Locate the cell with the specified text and output its (X, Y) center coordinate. 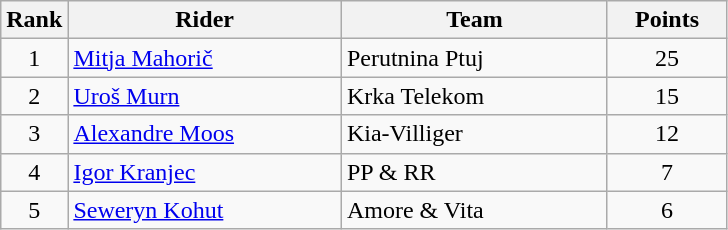
7 (666, 172)
12 (666, 134)
2 (34, 96)
Rank (34, 20)
15 (666, 96)
1 (34, 58)
Mitja Mahorič (205, 58)
Kia-Villiger (474, 134)
5 (34, 210)
Uroš Murn (205, 96)
25 (666, 58)
4 (34, 172)
3 (34, 134)
6 (666, 210)
Team (474, 20)
Alexandre Moos (205, 134)
Krka Telekom (474, 96)
Igor Kranjec (205, 172)
Points (666, 20)
Rider (205, 20)
Perutnina Ptuj (474, 58)
Amore & Vita (474, 210)
PP & RR (474, 172)
Seweryn Kohut (205, 210)
